Locate the cell with the specified text and output its (x, y) center coordinate. 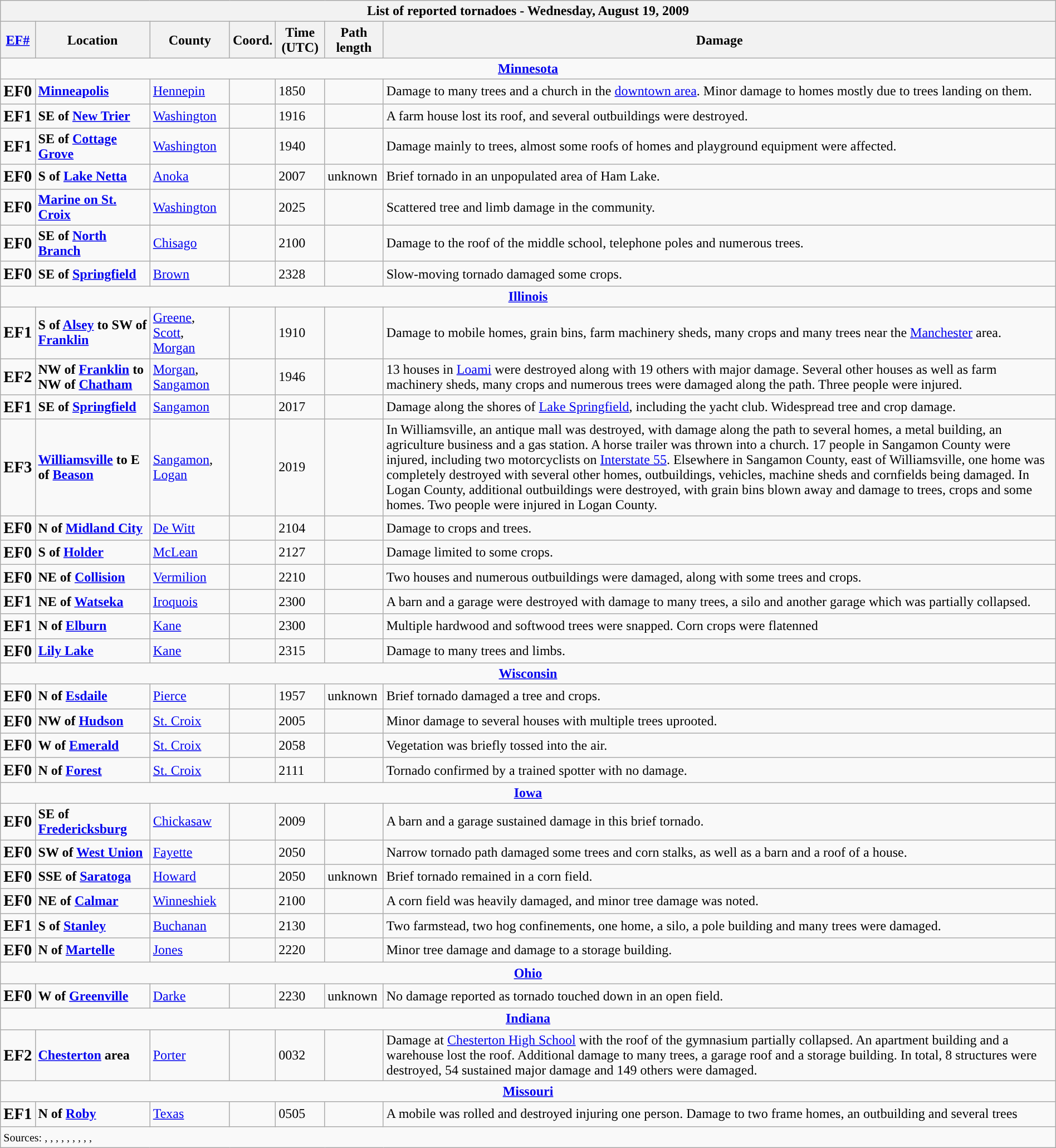
Vegetation was briefly tossed into the air. (720, 745)
2005 (300, 721)
N of Elburn (92, 626)
A barn and a garage sustained damage in this brief tornado. (720, 821)
Minneapolis (92, 91)
Damage to mobile homes, grain bins, farm machinery sheds, many crops and many trees near the Manchester area. (720, 333)
Time (UTC) (300, 40)
Damage mainly to trees, almost some roofs of homes and playground equipment were affected. (720, 146)
Sangamon, Logan (189, 468)
NE of Calmar (92, 901)
Porter (189, 1055)
Iroquois (189, 602)
N of Midland City (92, 528)
NE of Collision (92, 577)
Slow-moving tornado damaged some crops. (720, 273)
EF3 (18, 468)
Tornado confirmed by a trained spotter with no damage. (720, 770)
McLean (189, 553)
A mobile was rolled and destroyed injuring one person. Damage to two frame homes, an outbuilding and several trees (720, 1114)
Brief tornado damaged a tree and crops. (720, 696)
2230 (300, 996)
Buchanan (189, 926)
1916 (300, 116)
Chickasaw (189, 821)
0505 (300, 1114)
Brief tornado in an unpopulated area of Ham Lake. (720, 177)
N of Martelle (92, 950)
Anoka (189, 177)
Illinois (528, 296)
Damage to many trees and limbs. (720, 651)
Damage limited to some crops. (720, 553)
Howard (189, 877)
SE of Cottage Grove (92, 146)
SW of West Union (92, 852)
Chisago (189, 243)
2328 (300, 273)
NW of Franklin to NW of Chatham (92, 377)
2104 (300, 528)
NW of Hudson (92, 721)
Minor tree damage and damage to a storage building. (720, 950)
Jones (189, 950)
Morgan, Sangamon (189, 377)
W of Greenville (92, 996)
Hennepin (189, 91)
NE of Watseka (92, 602)
Wisconsin (528, 673)
2111 (300, 770)
Damage to crops and trees. (720, 528)
SE of Fredericksburg (92, 821)
Multiple hardwood and softwood trees were snapped. Corn crops were flatenned (720, 626)
EF# (18, 40)
Brown (189, 273)
A barn and a garage were destroyed with damage to many trees, a silo and another garage which was partially collapsed. (720, 602)
2009 (300, 821)
2130 (300, 926)
0032 (300, 1055)
N of Esdaile (92, 696)
Path length (354, 40)
Sources: , , , , , , , , , (528, 1137)
Chesterton area (92, 1055)
Ohio (528, 973)
S of Holder (92, 553)
Minnesota (528, 69)
2007 (300, 177)
Iowa (528, 793)
Williamsville to E of Beason (92, 468)
N of Roby (92, 1114)
Damage along the shores of Lake Springfield, including the yacht club. Widespread tree and crop damage. (720, 407)
County (189, 40)
Two farmstead, two hog confinements, one home, a silo, a pole building and many trees were damaged. (720, 926)
Damage to the roof of the middle school, telephone poles and numerous trees. (720, 243)
Missouri (528, 1091)
Marine on St. Croix (92, 207)
Darke (189, 996)
2017 (300, 407)
List of reported tornadoes - Wednesday, August 19, 2009 (528, 11)
Scattered tree and limb damage in the community. (720, 207)
2058 (300, 745)
A farm house lost its roof, and several outbuildings were destroyed. (720, 116)
A corn field was heavily damaged, and minor tree damage was noted. (720, 901)
Greene, Scott, Morgan (189, 333)
Indiana (528, 1019)
1940 (300, 146)
N of Forest (92, 770)
S of Stanley (92, 926)
SSE of Saratoga (92, 877)
1957 (300, 696)
1910 (300, 333)
Fayette (189, 852)
2220 (300, 950)
1850 (300, 91)
Vermilion (189, 577)
Sangamon (189, 407)
2025 (300, 207)
Winneshiek (189, 901)
1946 (300, 377)
Damage (720, 40)
Narrow tornado path damaged some trees and corn stalks, as well as a barn and a roof of a house. (720, 852)
SE of North Branch (92, 243)
Coord. (252, 40)
2210 (300, 577)
Texas (189, 1114)
2315 (300, 651)
2127 (300, 553)
No damage reported as tornado touched down in an open field. (720, 996)
Location (92, 40)
Damage to many trees and a church in the downtown area. Minor damage to homes mostly due to trees landing on them. (720, 91)
S of Lake Netta (92, 177)
Pierce (189, 696)
SE of New Trier (92, 116)
Lily Lake (92, 651)
2019 (300, 468)
S of Alsey to SW of Franklin (92, 333)
Minor damage to several houses with multiple trees uprooted. (720, 721)
De Witt (189, 528)
Two houses and numerous outbuildings were damaged, along with some trees and crops. (720, 577)
W of Emerald (92, 745)
Brief tornado remained in a corn field. (720, 877)
